Search for the cell housing the specified text and yield its (X, Y) center coordinate. 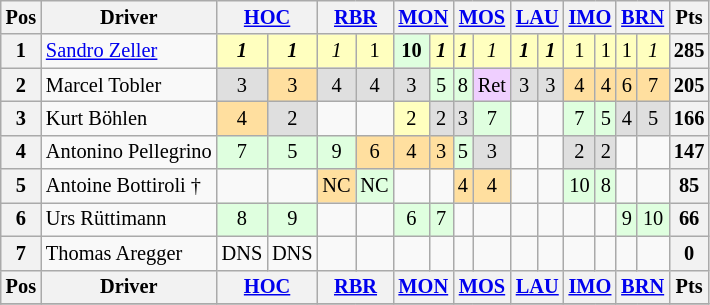
0 (689, 253)
147 (689, 152)
Sandro Zeller (129, 51)
Marcel Tobler (129, 85)
Urs Rüttimann (129, 219)
205 (689, 85)
85 (689, 186)
Ret (492, 85)
Kurt Böhlen (129, 118)
Thomas Aregger (129, 253)
Antonino Pellegrino (129, 152)
285 (689, 51)
Antoine Bottiroli † (129, 186)
166 (689, 118)
66 (689, 219)
